Scan for the cell matching the given text and deliver its [X, Y] coordinate at center. 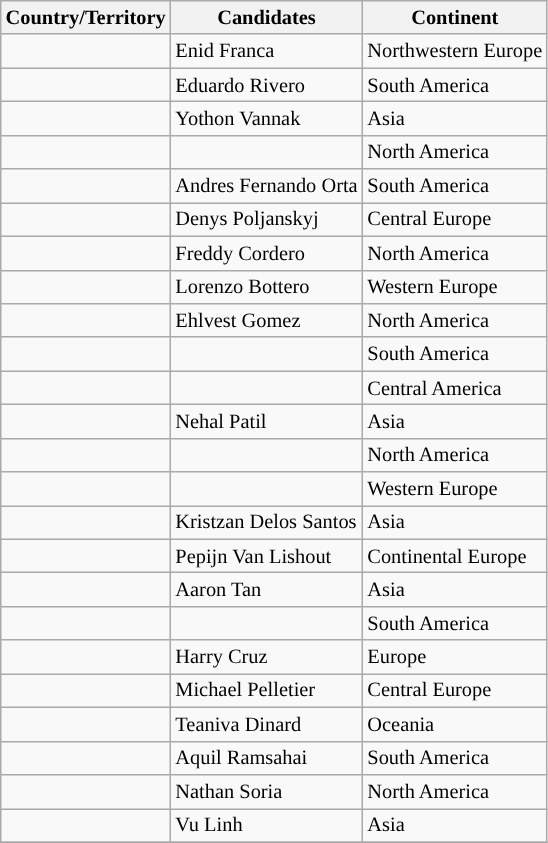
Aaron Tan [266, 589]
Oceania [454, 724]
Central America [454, 388]
Yothon Vannak [266, 118]
Denys Poljanskyj [266, 219]
Vu Linh [266, 825]
Harry Cruz [266, 657]
Continental Europe [454, 556]
Teaniva Dinard [266, 724]
Lorenzo Bottero [266, 287]
Eduardo Rivero [266, 85]
Northwestern Europe [454, 51]
Kristzan Delos Santos [266, 522]
Nathan Soria [266, 791]
Country/Territory [86, 17]
Candidates [266, 17]
Freddy Cordero [266, 253]
Aquil Ramsahai [266, 758]
Enid Franca [266, 51]
Nehal Patil [266, 421]
Europe [454, 657]
Continent [454, 17]
Andres Fernando Orta [266, 186]
Pepijn Van Lishout [266, 556]
Michael Pelletier [266, 690]
Ehlvest Gomez [266, 320]
